Return the [x, y] coordinate for the center point of the cell that contains the specified text.  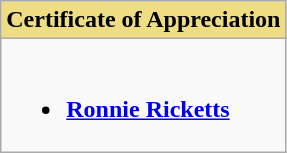
Certificate of Appreciation [144, 20]
Ronnie Ricketts [144, 96]
